From the cell containing the given text, extract its center point as [X, Y] coordinate. 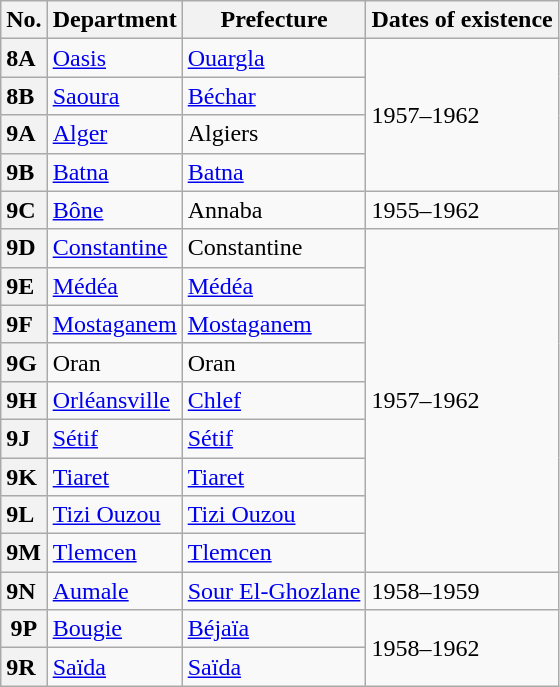
Alger [114, 134]
Oasis [114, 58]
9J [24, 438]
9C [24, 210]
Orléansville [114, 400]
Béchar [274, 96]
1958–1962 [462, 648]
9M [24, 553]
9N [24, 591]
Ouargla [274, 58]
9K [24, 477]
9P [24, 629]
Department [114, 20]
1958–1959 [462, 591]
9L [24, 515]
Bougie [114, 629]
Chlef [274, 400]
8A [24, 58]
8B [24, 96]
Sour El-Ghozlane [274, 591]
1955–1962 [462, 210]
9A [24, 134]
Prefecture [274, 20]
9F [24, 324]
Béjaïa [274, 629]
Bône [114, 210]
Aumale [114, 591]
Saoura [114, 96]
9H [24, 400]
9G [24, 362]
9R [24, 667]
9B [24, 172]
Annaba [274, 210]
9E [24, 286]
9D [24, 248]
Algiers [274, 134]
No. [24, 20]
Dates of existence [462, 20]
